For the text-containing cell, return its midpoint in (X, Y) coordinate format. 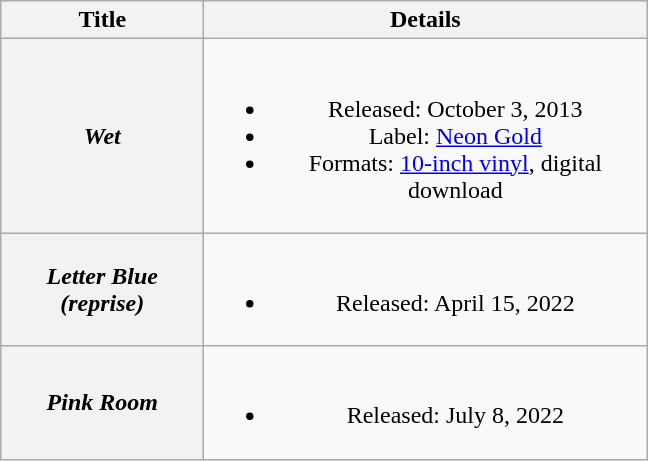
Released: October 3, 2013Label: Neon GoldFormats: 10-inch vinyl, digital download (426, 136)
Letter Blue (reprise) (102, 290)
Title (102, 20)
Released: July 8, 2022 (426, 402)
Released: April 15, 2022 (426, 290)
Pink Room (102, 402)
Wet (102, 136)
Details (426, 20)
